Locate the cell with the specified text and output its [x, y] center coordinate. 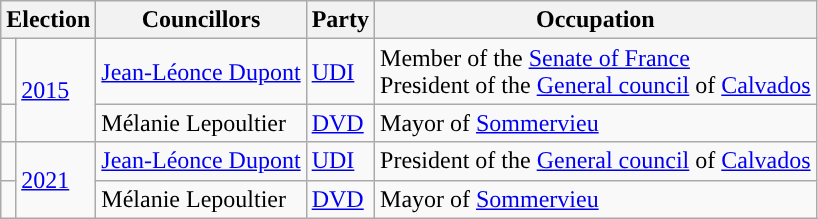
2021 [56, 180]
Member of the Senate of FrancePresident of the General council of Calvados [596, 72]
Occupation [596, 20]
President of the General council of Calvados [596, 161]
2015 [56, 90]
Election [48, 20]
Party [340, 20]
Councillors [201, 20]
